For the text-containing cell, return its midpoint in [x, y] coordinate format. 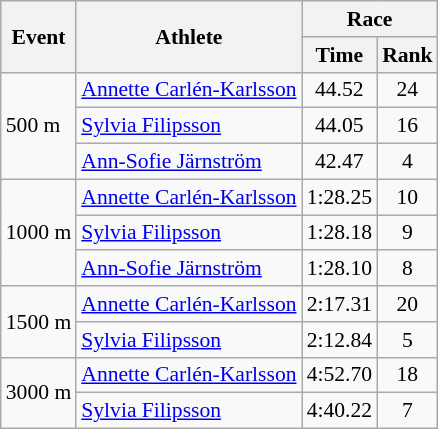
4 [408, 162]
Event [38, 36]
4:40.22 [340, 411]
8 [408, 269]
Rank [408, 55]
2:17.31 [340, 304]
24 [408, 90]
10 [408, 197]
5 [408, 340]
42.47 [340, 162]
Race [370, 19]
18 [408, 375]
1:28.18 [340, 233]
Athlete [188, 36]
1:28.10 [340, 269]
44.52 [340, 90]
16 [408, 126]
44.05 [340, 126]
Time [340, 55]
7 [408, 411]
500 m [38, 126]
2:12.84 [340, 340]
1000 m [38, 232]
3000 m [38, 392]
1500 m [38, 322]
9 [408, 233]
4:52.70 [340, 375]
20 [408, 304]
1:28.25 [340, 197]
